Identify which cell holds the provided text, then report its [X, Y] central coordinate. 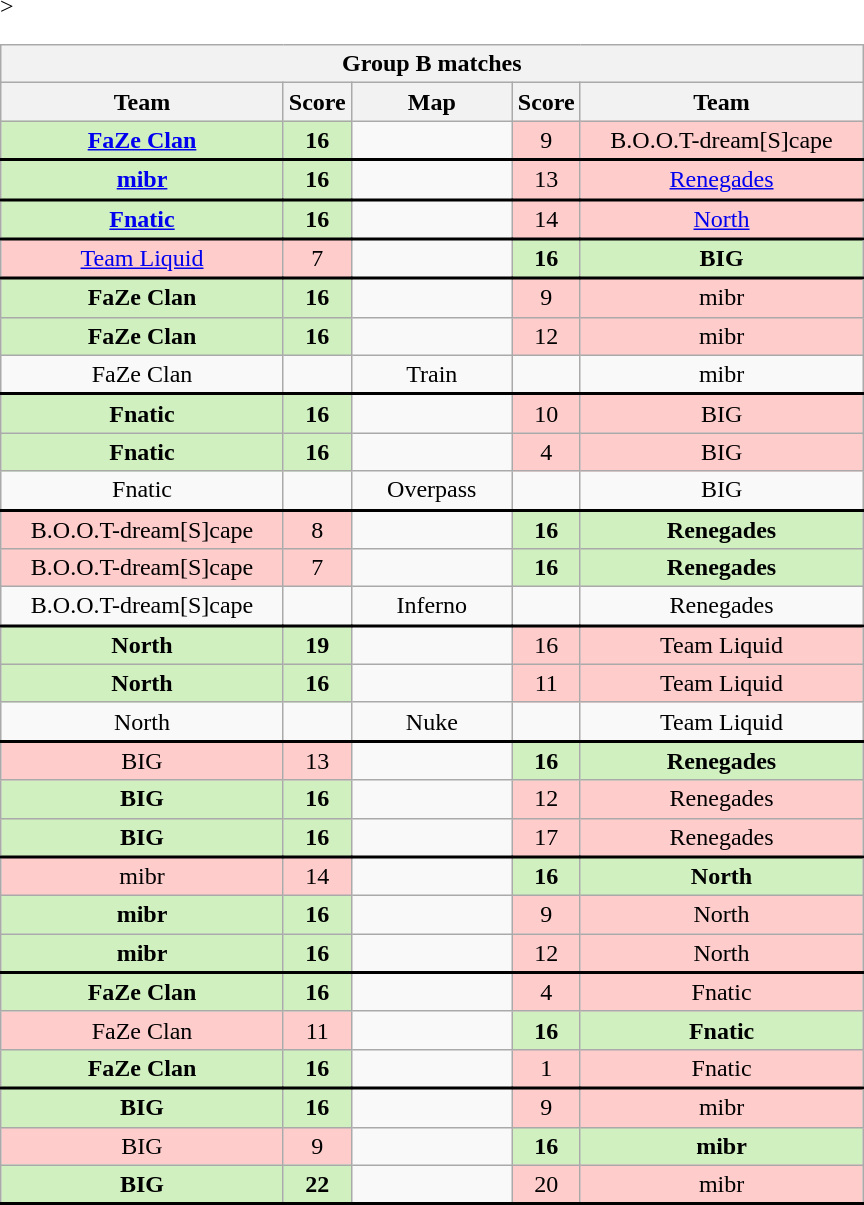
Map [432, 102]
20 [546, 1184]
17 [546, 838]
Nuke [432, 722]
8 [317, 530]
19 [317, 644]
Group B matches [432, 64]
22 [317, 1184]
Inferno [432, 606]
1 [546, 1068]
10 [546, 414]
Overpass [432, 490]
Train [432, 374]
